Return the [x, y] coordinate for the center point of the cell that contains the specified text.  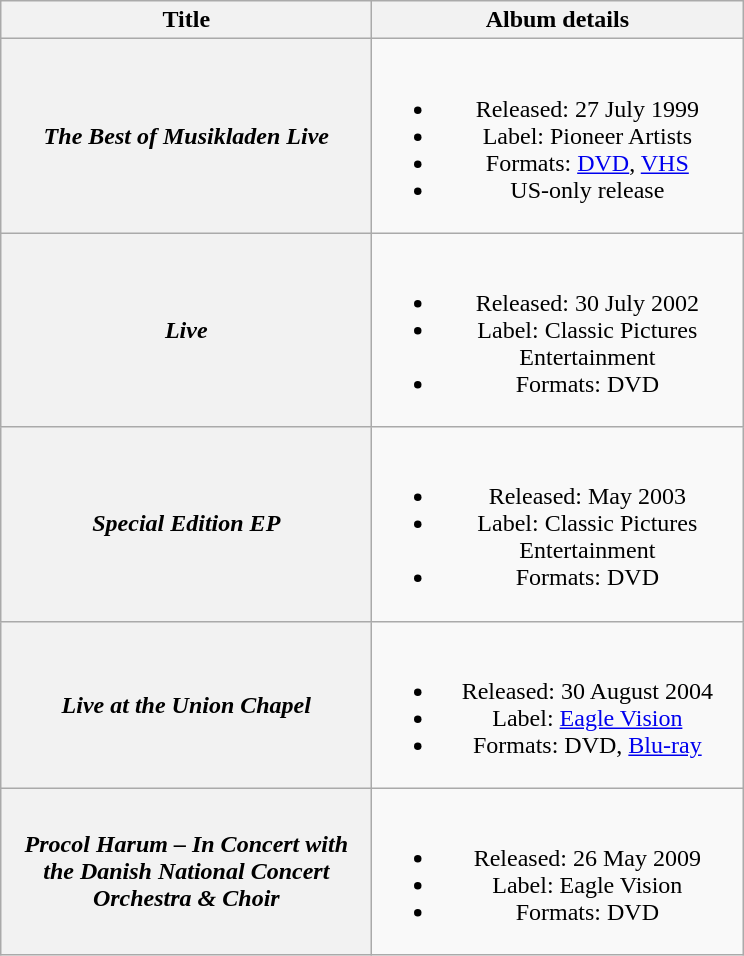
Released: 26 May 2009Label: Eagle VisionFormats: DVD [558, 872]
The Best of Musikladen Live [186, 136]
Title [186, 20]
Released: 30 August 2004Label: Eagle VisionFormats: DVD, Blu-ray [558, 704]
Special Edition EP [186, 524]
Released: 30 July 2002Label: Classic Pictures EntertainmentFormats: DVD [558, 330]
Procol Harum – In Concert with the Danish National Concert Orchestra & Choir [186, 872]
Released: 27 July 1999Label: Pioneer ArtistsFormats: DVD, VHSUS-only release [558, 136]
Released: May 2003Label: Classic Pictures EntertainmentFormats: DVD [558, 524]
Live [186, 330]
Live at the Union Chapel [186, 704]
Album details [558, 20]
